Determine the (X, Y) coordinate at the center of the cell enclosing the given text.  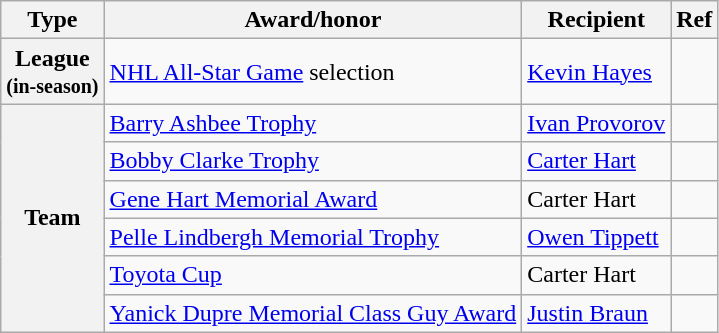
Type (52, 20)
Recipient (596, 20)
NHL All-Star Game selection (313, 72)
Pelle Lindbergh Memorial Trophy (313, 237)
Barry Ashbee Trophy (313, 123)
Owen Tippett (596, 237)
Gene Hart Memorial Award (313, 199)
Justin Braun (596, 313)
Yanick Dupre Memorial Class Guy Award (313, 313)
Ref (694, 20)
Kevin Hayes (596, 72)
Bobby Clarke Trophy (313, 161)
League(in-season) (52, 72)
Team (52, 218)
Ivan Provorov (596, 123)
Toyota Cup (313, 275)
Award/honor (313, 20)
